Locate the cell with the specified text and output its [x, y] center coordinate. 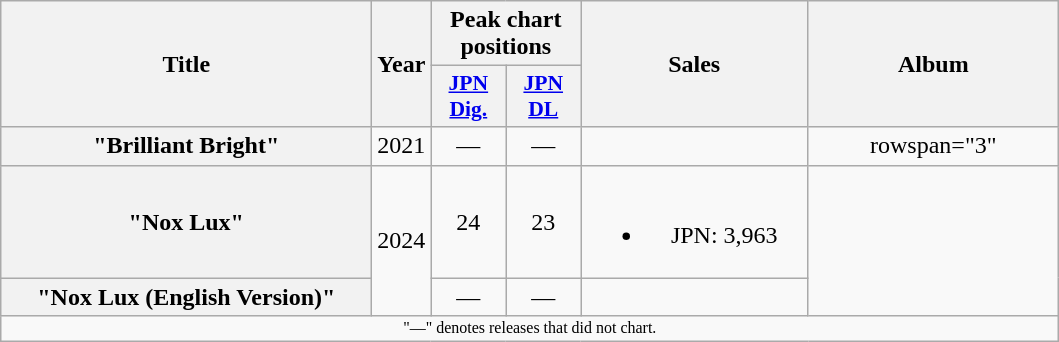
JPNDL [544, 96]
Album [934, 64]
2021 [402, 146]
Sales [694, 64]
Peak chartpositions [506, 34]
Year [402, 64]
23 [544, 222]
JPN: 3,963 [694, 222]
Title [186, 64]
"Nox Lux" [186, 222]
"—" denotes releases that did not chart. [530, 328]
2024 [402, 240]
"Brilliant Bright" [186, 146]
"Nox Lux (English Version)" [186, 297]
24 [468, 222]
JPNDig. [468, 96]
rowspan="3" [934, 146]
